Extract the (X, Y) coordinate from the center of the cell holding the provided text.  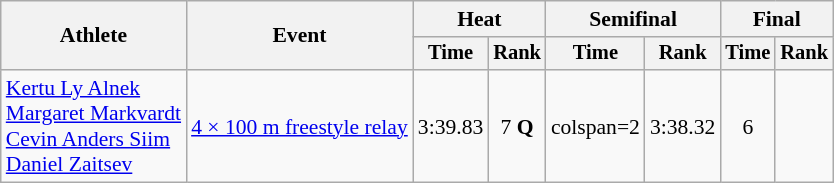
Athlete (94, 36)
4 × 100 m freestyle relay (300, 126)
Final (776, 19)
6 (748, 126)
colspan=2 (596, 126)
Heat (480, 19)
Semifinal (634, 19)
Kertu Ly AlnekMargaret MarkvardtCevin Anders SiimDaniel Zaitsev (94, 126)
3:38.32 (682, 126)
Event (300, 36)
3:39.83 (450, 126)
7 Q (517, 126)
